Locate the cell with the specified text and output its [x, y] center coordinate. 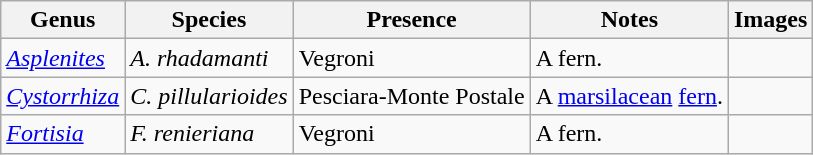
Fortisia [63, 134]
C. pillularioides [209, 96]
Presence [412, 20]
Notes [629, 20]
Genus [63, 20]
Species [209, 20]
F. renieriana [209, 134]
Asplenites [63, 58]
A. rhadamanti [209, 58]
Images [770, 20]
Pesciara-Monte Postale [412, 96]
Cystorrhiza [63, 96]
A marsilacean fern. [629, 96]
